Output the (X, Y) coordinate of the center of the cell containing the given text.  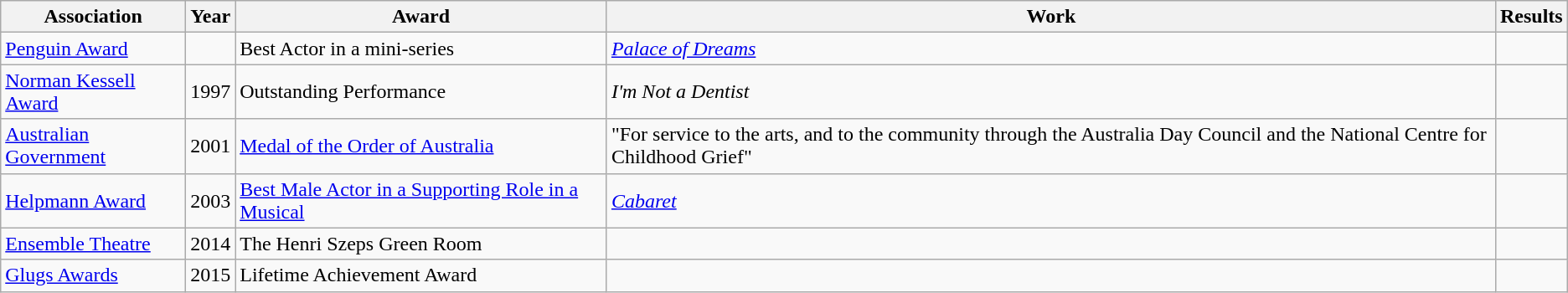
Australian Government (94, 146)
Year (211, 17)
Ensemble Theatre (94, 244)
Glugs Awards (94, 275)
"For service to the arts, and to the community through the Australia Day Council and the National Centre for Childhood Grief" (1050, 146)
Association (94, 17)
1997 (211, 92)
Penguin Award (94, 49)
Helpmann Award (94, 201)
Work (1050, 17)
2001 (211, 146)
The Henri Szeps Green Room (421, 244)
Best Male Actor in a Supporting Role in a Musical (421, 201)
I'm Not a Dentist (1050, 92)
Medal of the Order of Australia (421, 146)
Outstanding Performance (421, 92)
2015 (211, 275)
Best Actor in a mini-series (421, 49)
Norman Kessell Award (94, 92)
2014 (211, 244)
Award (421, 17)
2003 (211, 201)
Palace of Dreams (1050, 49)
Results (1531, 17)
Lifetime Achievement Award (421, 275)
Cabaret (1050, 201)
